Provide the [x, y] coordinate of the cell's center where the given text is located.  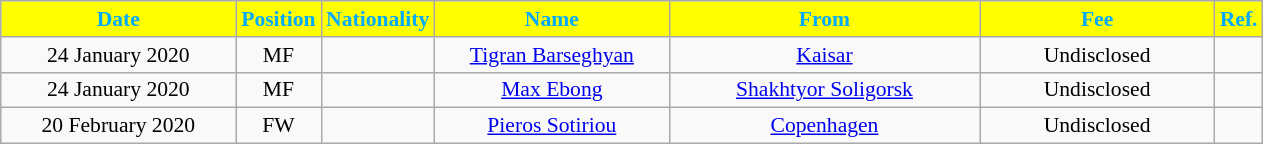
Kaisar [824, 55]
Tigran Barseghyan [552, 55]
Fee [1098, 19]
Date [118, 19]
Name [552, 19]
Max Ebong [552, 90]
Position [278, 19]
From [824, 19]
FW [278, 126]
Nationality [378, 19]
Copenhagen [824, 126]
Ref. [1239, 19]
20 February 2020 [118, 126]
Shakhtyor Soligorsk [824, 90]
Pieros Sotiriou [552, 126]
